Detect which cell encompasses the target text, then output its [X, Y] center coordinate. 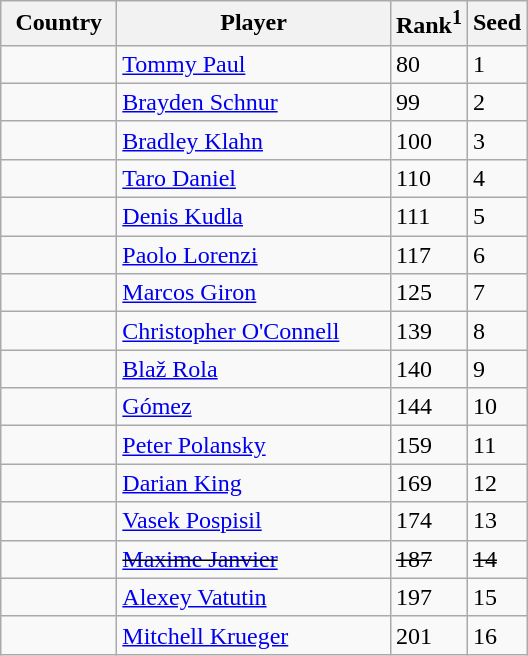
Seed [496, 24]
10 [496, 407]
Darian King [254, 483]
139 [428, 331]
9 [496, 369]
Player [254, 24]
12 [496, 483]
Tommy Paul [254, 64]
7 [496, 293]
2 [496, 102]
125 [428, 293]
169 [428, 483]
Marcos Giron [254, 293]
110 [428, 178]
Rank1 [428, 24]
6 [496, 255]
80 [428, 64]
99 [428, 102]
14 [496, 559]
111 [428, 217]
Peter Polansky [254, 445]
Gómez [254, 407]
3 [496, 140]
144 [428, 407]
100 [428, 140]
Mitchell Krueger [254, 635]
Country [59, 24]
8 [496, 331]
Taro Daniel [254, 178]
13 [496, 521]
117 [428, 255]
4 [496, 178]
Bradley Klahn [254, 140]
11 [496, 445]
Paolo Lorenzi [254, 255]
Brayden Schnur [254, 102]
Christopher O'Connell [254, 331]
Vasek Pospisil [254, 521]
1 [496, 64]
174 [428, 521]
15 [496, 597]
Maxime Janvier [254, 559]
5 [496, 217]
197 [428, 597]
187 [428, 559]
159 [428, 445]
140 [428, 369]
16 [496, 635]
Blaž Rola [254, 369]
Denis Kudla [254, 217]
201 [428, 635]
Alexey Vatutin [254, 597]
